From the cell containing the given text, extract its center point as (X, Y) coordinate. 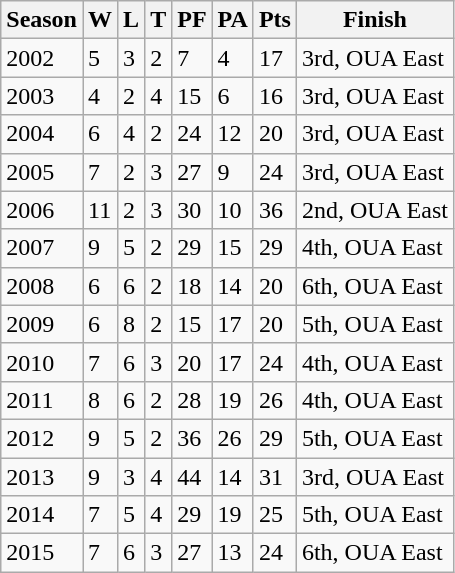
2014 (42, 515)
2012 (42, 438)
2005 (42, 172)
2006 (42, 210)
Finish (374, 20)
2011 (42, 400)
2007 (42, 248)
2008 (42, 286)
2009 (42, 324)
13 (232, 553)
2002 (42, 58)
PF (192, 20)
25 (274, 515)
30 (192, 210)
Season (42, 20)
Pts (274, 20)
16 (274, 96)
28 (192, 400)
18 (192, 286)
2nd, OUA East (374, 210)
2010 (42, 362)
PA (232, 20)
2013 (42, 477)
10 (232, 210)
11 (100, 210)
T (158, 20)
31 (274, 477)
2003 (42, 96)
2015 (42, 553)
2004 (42, 134)
W (100, 20)
44 (192, 477)
12 (232, 134)
L (132, 20)
